Provide the (X, Y) coordinate of the cell's center where the given text is located.  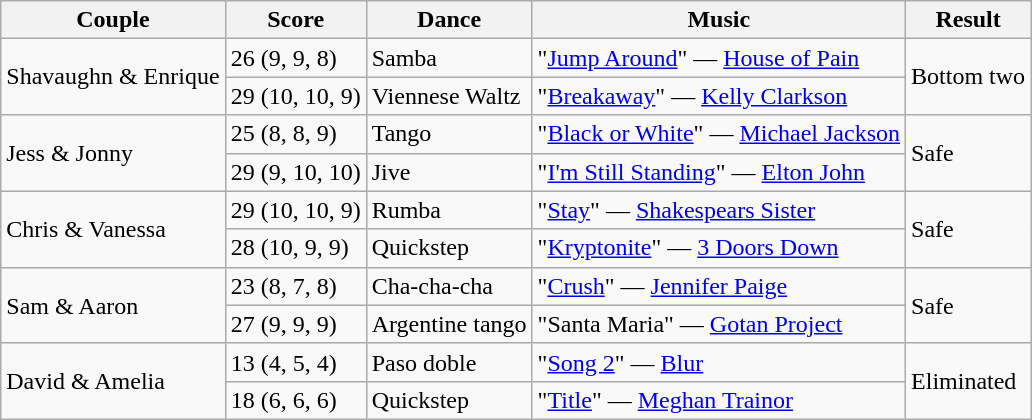
"Black or White" — Michael Jackson (718, 134)
29 (9, 10, 10) (296, 172)
13 (4, 5, 4) (296, 362)
Bottom two (968, 77)
Jive (449, 172)
Tango (449, 134)
28 (10, 9, 9) (296, 248)
Viennese Waltz (449, 96)
"Kryptonite" — 3 Doors Down (718, 248)
Eliminated (968, 381)
David & Amelia (113, 381)
"Stay" — Shakespears Sister (718, 210)
Argentine tango (449, 324)
23 (8, 7, 8) (296, 286)
"Crush" — Jennifer Paige (718, 286)
Samba (449, 58)
Score (296, 20)
"Breakaway" — Kelly Clarkson (718, 96)
Shavaughn & Enrique (113, 77)
"Title" — Meghan Trainor (718, 400)
Result (968, 20)
"Santa Maria" — Gotan Project (718, 324)
Music (718, 20)
25 (8, 8, 9) (296, 134)
26 (9, 9, 8) (296, 58)
18 (6, 6, 6) (296, 400)
27 (9, 9, 9) (296, 324)
"Song 2" — Blur (718, 362)
Chris & Vanessa (113, 229)
Couple (113, 20)
Rumba (449, 210)
Dance (449, 20)
"Jump Around" — House of Pain (718, 58)
"I'm Still Standing" — Elton John (718, 172)
Sam & Aaron (113, 305)
Jess & Jonny (113, 153)
Cha-cha-cha (449, 286)
Paso doble (449, 362)
